Output the (X, Y) coordinate of the center of the cell containing the given text.  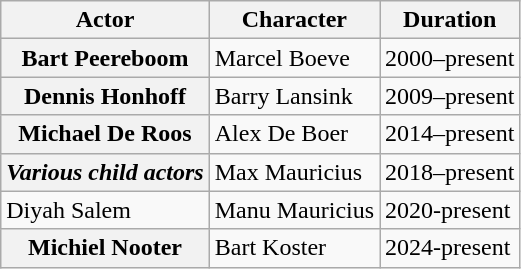
2014–present (450, 134)
Manu Mauricius (294, 210)
Diyah Salem (105, 210)
Alex De Boer (294, 134)
Actor (105, 20)
2009–present (450, 96)
Michiel Nooter (105, 248)
Dennis Honhoff (105, 96)
Max Mauricius (294, 172)
2020-present (450, 210)
Various child actors (105, 172)
Barry Lansink (294, 96)
Bart Koster (294, 248)
Marcel Boeve (294, 58)
Bart Peereboom (105, 58)
Duration (450, 20)
2018–present (450, 172)
Character (294, 20)
2024-present (450, 248)
2000–present (450, 58)
Michael De Roos (105, 134)
